Provide the [x, y] coordinate of the cell's center where the given text is located.  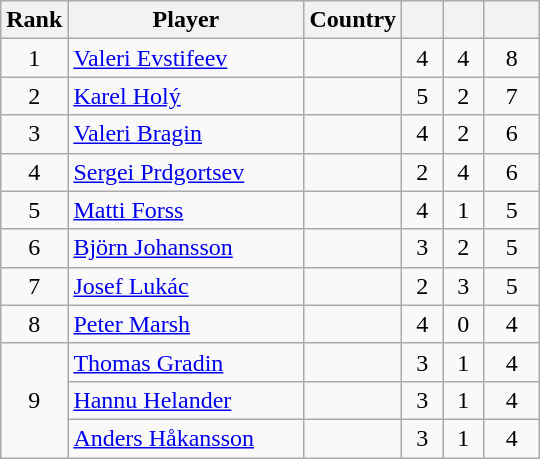
Matti Forss [186, 210]
Country [353, 20]
Thomas Gradin [186, 362]
Peter Marsh [186, 324]
Karel Holý [186, 96]
Sergei Prdgortsev [186, 172]
9 [34, 400]
Rank [34, 20]
0 [464, 324]
Hannu Helander [186, 400]
Anders Håkansson [186, 438]
Player [186, 20]
Björn Johansson [186, 248]
Valeri Evstifeev [186, 58]
Josef Lukác [186, 286]
Valeri Bragin [186, 134]
